Output the (x, y) coordinate of the center of the cell containing the given text.  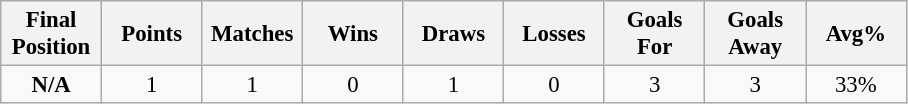
Matches (252, 34)
Goals For (654, 34)
N/A (52, 85)
Final Position (52, 34)
Losses (554, 34)
33% (856, 85)
Avg% (856, 34)
Points (152, 34)
Wins (354, 34)
Draws (454, 34)
Goals Away (756, 34)
